Locate the cell with the specified text and output its [X, Y] center coordinate. 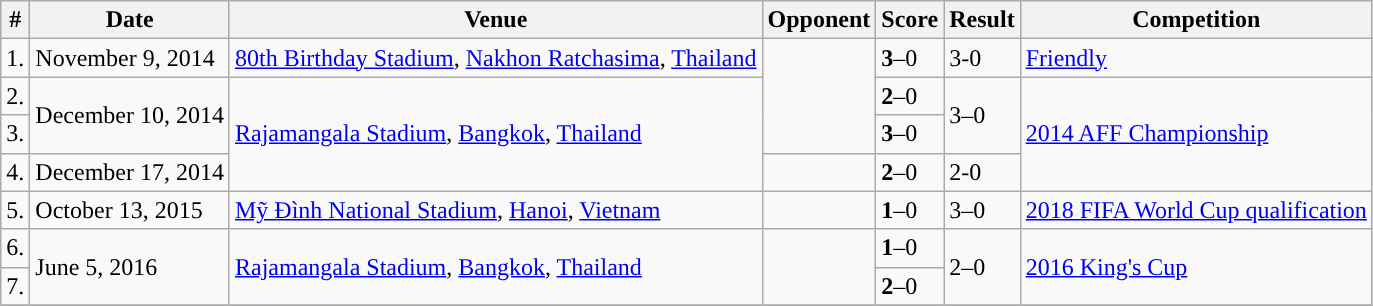
2-0 [982, 172]
Opponent [819, 20]
November 9, 2014 [130, 58]
2018 FIFA World Cup qualification [1196, 210]
Mỹ Đình National Stadium, Hanoi, Vietnam [496, 210]
# [16, 20]
Friendly [1196, 58]
December 10, 2014 [130, 115]
7. [16, 286]
June 5, 2016 [130, 267]
2016 King's Cup [1196, 267]
Result [982, 20]
Score [910, 20]
3-0 [982, 58]
October 13, 2015 [130, 210]
Date [130, 20]
December 17, 2014 [130, 172]
Venue [496, 20]
2014 AFF Championship [1196, 134]
80th Birthday Stadium, Nakhon Ratchasima, Thailand [496, 58]
Competition [1196, 20]
4. [16, 172]
2. [16, 96]
6. [16, 248]
3. [16, 134]
1. [16, 58]
5. [16, 210]
